Capture the cell that displays the provided text and extract its [x, y] central coordinate. 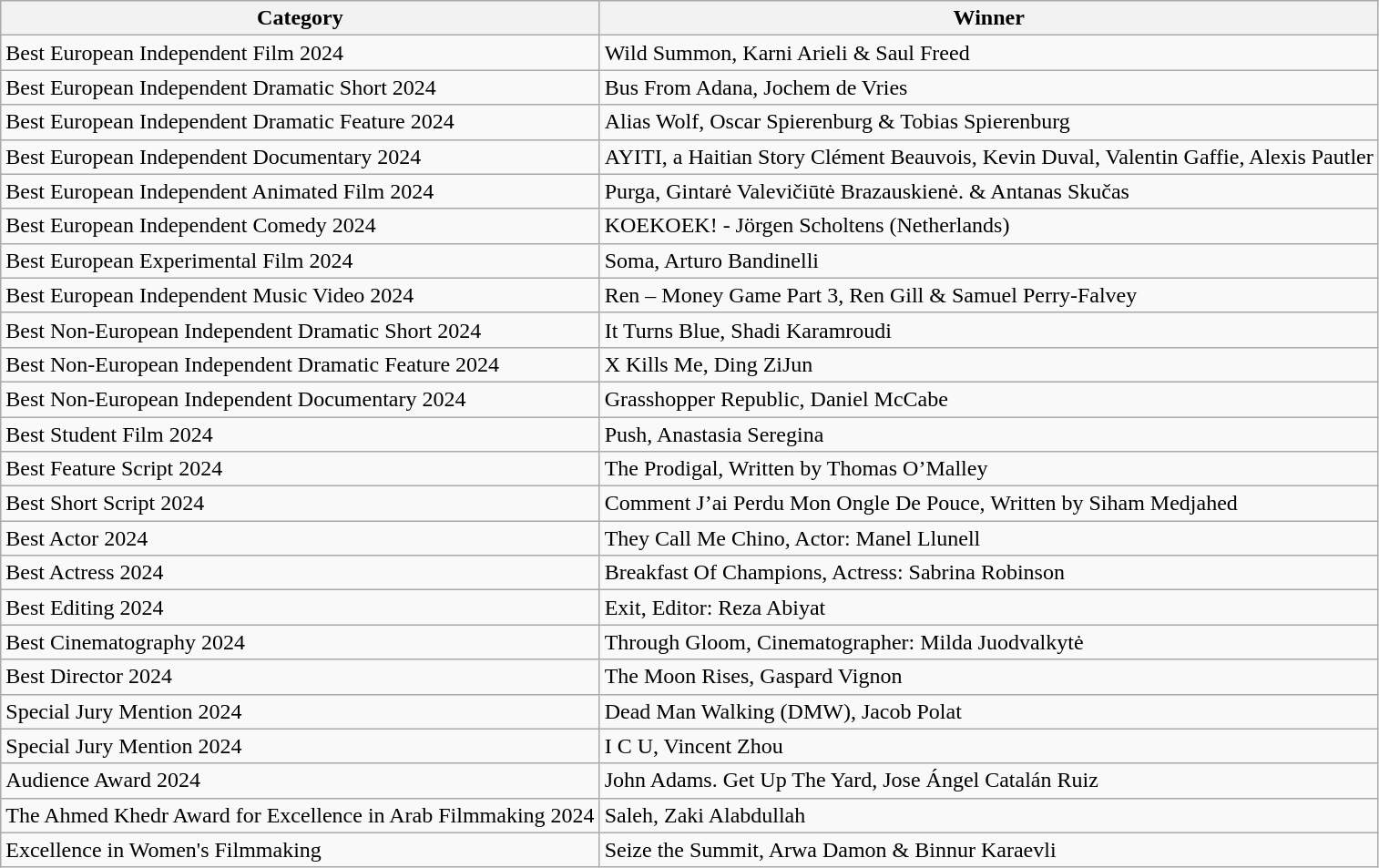
Best Director 2024 [301, 677]
Best Cinematography 2024 [301, 642]
They Call Me Chino, Actor: Manel Llunell [989, 538]
Alias Wolf, Oscar Spierenburg & Tobias Spierenburg [989, 122]
Category [301, 18]
Best European Independent Documentary 2024 [301, 157]
Best Student Film 2024 [301, 434]
Breakfast Of Champions, Actress: Sabrina Robinson [989, 573]
Best European Independent Dramatic Short 2024 [301, 87]
AYITI, a Haitian Story Clément Beauvois, Kevin Duval, Valentin Gaffie, Alexis Pautler [989, 157]
Soma, Arturo Bandinelli [989, 260]
Audience Award 2024 [301, 781]
Ren – Money Game Part 3, Ren Gill & Samuel Perry-Falvey [989, 295]
Dead Man Walking (DMW), Jacob Polat [989, 711]
Through Gloom, Cinematographer: Milda Juodvalkytė [989, 642]
Best European Independent Music Video 2024 [301, 295]
Winner [989, 18]
John Adams. Get Up The Yard, Jose Ángel Catalán Ruiz [989, 781]
Best Non-European Independent Dramatic Feature 2024 [301, 364]
Saleh, Zaki Alabdullah [989, 815]
Best Short Script 2024 [301, 504]
Best Non-European Independent Documentary 2024 [301, 399]
Best European Independent Animated Film 2024 [301, 191]
The Prodigal, Written by Thomas O’Malley [989, 469]
Best European Independent Comedy 2024 [301, 226]
Purga, Gintarė Valevičiūtė Brazauskienė. & Antanas Skučas [989, 191]
Best Non-European Independent Dramatic Short 2024 [301, 330]
The Moon Rises, Gaspard Vignon [989, 677]
I C U, Vincent Zhou [989, 746]
Best European Experimental Film 2024 [301, 260]
Seize the Summit, Arwa Damon & Binnur Karaevli [989, 850]
It Turns Blue, Shadi Karamroudi [989, 330]
Best European Independent Dramatic Feature 2024 [301, 122]
Best Actress 2024 [301, 573]
Exit, Editor: Reza Abiyat [989, 608]
Best Feature Script 2024 [301, 469]
Push, Anastasia Seregina [989, 434]
KOEKOEK! - Jörgen Scholtens (Netherlands) [989, 226]
Best Actor 2024 [301, 538]
X Kills Me, Ding ZiJun [989, 364]
Best European Independent Film 2024 [301, 53]
Best Editing 2024 [301, 608]
Bus From Adana, Jochem de Vries [989, 87]
The Ahmed Khedr Award for Excellence in Arab Filmmaking 2024 [301, 815]
Wild Summon, Karni Arieli & Saul Freed [989, 53]
Excellence in Women's Filmmaking [301, 850]
Comment J’ai Perdu Mon Ongle De Pouce, Written by Siham Medjahed [989, 504]
Grasshopper Republic, Daniel McCabe [989, 399]
